From the cell containing the given text, extract its center point as (X, Y) coordinate. 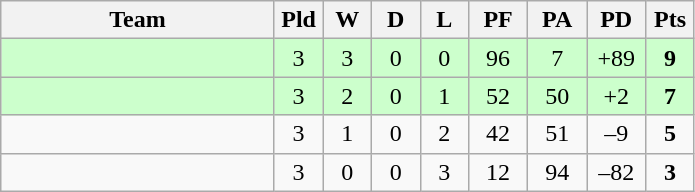
L (444, 20)
96 (498, 58)
50 (558, 96)
PF (498, 20)
5 (670, 134)
42 (498, 134)
12 (498, 172)
9 (670, 58)
PD (616, 20)
51 (558, 134)
–9 (616, 134)
Pts (670, 20)
+89 (616, 58)
Pld (298, 20)
94 (558, 172)
52 (498, 96)
–82 (616, 172)
Team (138, 20)
W (348, 20)
PA (558, 20)
D (396, 20)
+2 (616, 96)
